Output the [X, Y] coordinate of the center of the cell containing the given text.  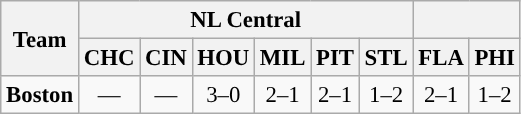
CIN [166, 58]
PIT [336, 58]
PHI [494, 58]
MIL [283, 58]
STL [386, 58]
FLA [441, 58]
CHC [108, 58]
3–0 [224, 95]
Boston [40, 95]
HOU [224, 58]
NL Central [246, 20]
Team [40, 38]
